Detect which cell encompasses the target text, then output its (x, y) center coordinate. 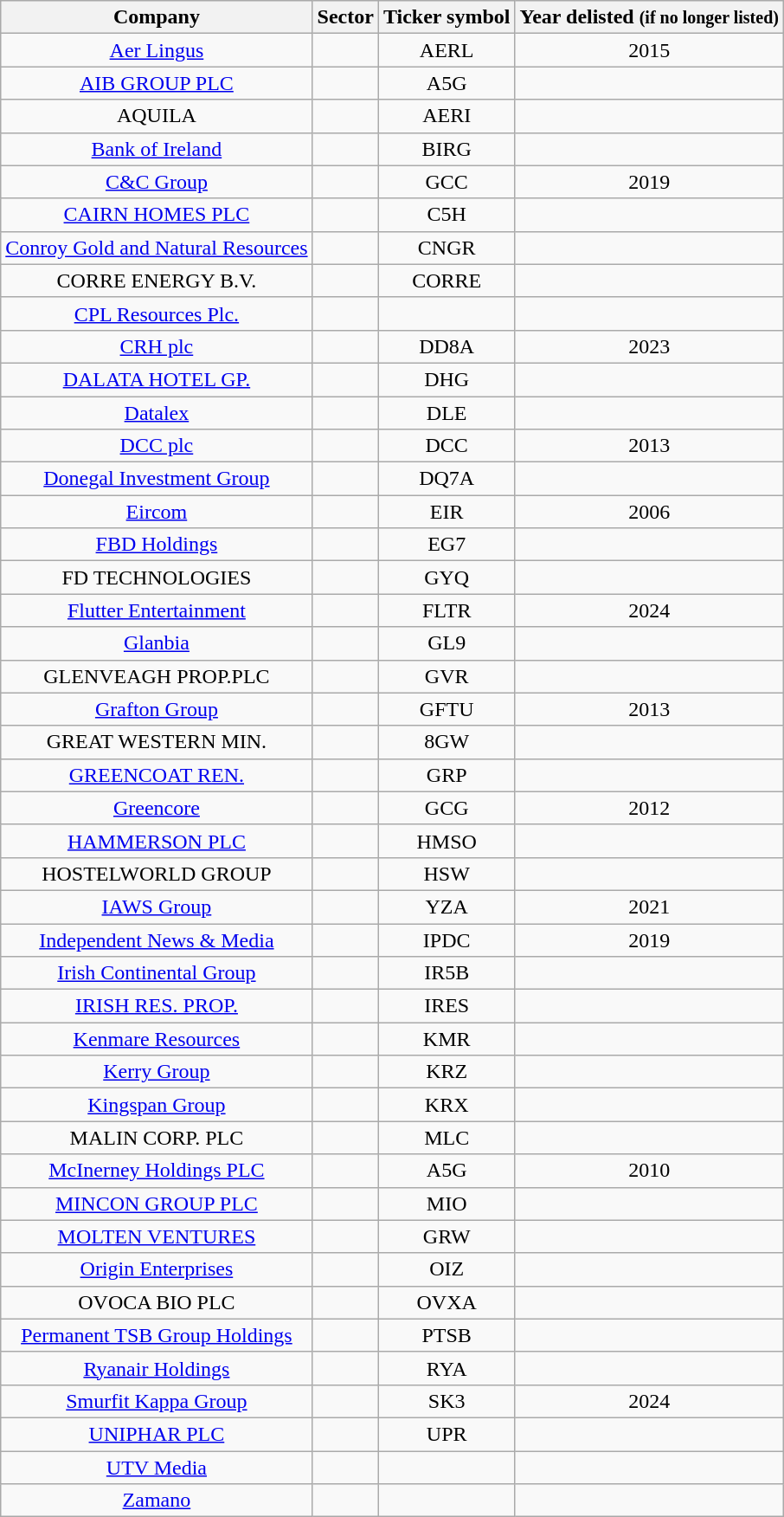
Ticker symbol (447, 17)
Flutter Entertainment (157, 610)
2010 (649, 1171)
HMSO (447, 841)
Irish Continental Group (157, 973)
KMR (447, 1039)
Ryanair Holdings (157, 1368)
Grafton Group (157, 709)
GFTU (447, 709)
CRH plc (157, 346)
GLENVEAGH PROP.PLC (157, 676)
Year delisted (if no longer listed) (649, 17)
DD8A (447, 346)
IR5B (447, 973)
CPL Resources Plc. (157, 313)
YZA (447, 907)
FLTR (447, 610)
MOLTEN VENTURES (157, 1236)
IPDC (447, 939)
MIO (447, 1204)
DQ7A (447, 479)
CNGR (447, 248)
2012 (649, 808)
DCC (447, 446)
UPR (447, 1434)
Company (157, 17)
MINCON GROUP PLC (157, 1204)
DCC plc (157, 446)
2015 (649, 50)
GRP (447, 775)
AQUILA (157, 116)
GRW (447, 1236)
Zamano (157, 1501)
Greencore (157, 808)
GCC (447, 182)
HSW (447, 874)
IRES (447, 1006)
CORRE ENERGY B.V. (157, 281)
OIZ (447, 1269)
OVXA (447, 1302)
Origin Enterprises (157, 1269)
HAMMERSON PLC (157, 841)
Glanbia (157, 643)
Datalex (157, 413)
AIB GROUP PLC (157, 83)
UNIPHAR PLC (157, 1434)
C5H (447, 215)
DALATA HOTEL GP. (157, 379)
MALIN CORP. PLC (157, 1138)
FBD Holdings (157, 545)
GL9 (447, 643)
AERI (447, 116)
DHG (447, 379)
McInerney Holdings PLC (157, 1171)
2006 (649, 512)
AERL (447, 50)
Aer Lingus (157, 50)
Bank of Ireland (157, 149)
2023 (649, 346)
GYQ (447, 578)
SK3 (447, 1401)
8GW (447, 742)
Kerry Group (157, 1072)
2021 (649, 907)
KRZ (447, 1072)
BIRG (447, 149)
GREAT WESTERN MIN. (157, 742)
GCG (447, 808)
Independent News & Media (157, 939)
C&C Group (157, 182)
Eircom (157, 512)
MLC (447, 1138)
Permanent TSB Group Holdings (157, 1335)
RYA (447, 1368)
Donegal Investment Group (157, 479)
Sector (345, 17)
FD TECHNOLOGIES (157, 578)
KRX (447, 1105)
CORRE (447, 281)
Conroy Gold and Natural Resources (157, 248)
Kenmare Resources (157, 1039)
PTSB (447, 1335)
GVR (447, 676)
UTV Media (157, 1468)
CAIRN HOMES PLC (157, 215)
DLE (447, 413)
EG7 (447, 545)
Kingspan Group (157, 1105)
IRISH RES. PROP. (157, 1006)
IAWS Group (157, 907)
OVOCA BIO PLC (157, 1302)
GREENCOAT REN. (157, 775)
HOSTELWORLD GROUP (157, 874)
EIR (447, 512)
Smurfit Kappa Group (157, 1401)
